Scan for the cell matching the given text and deliver its [X, Y] coordinate at center. 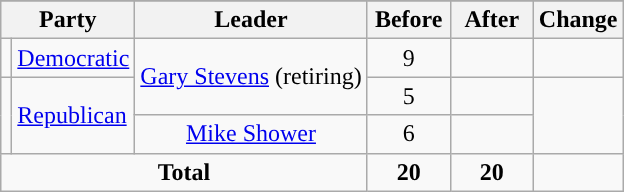
Gary Stevens (retiring) [251, 77]
Before [408, 20]
Mike Shower [251, 134]
Republican [74, 115]
Democratic [74, 58]
After [492, 20]
6 [408, 134]
Party [68, 20]
5 [408, 96]
Change [578, 20]
Total [184, 172]
9 [408, 58]
Leader [251, 20]
